Extract the (X, Y) coordinate from the center of the cell holding the provided text.  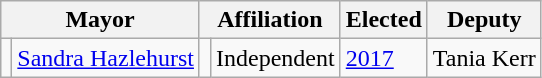
Elected (384, 20)
Sandra Hazlehurst (106, 58)
2017 (384, 58)
Tania Kerr (484, 58)
Affiliation (270, 20)
Deputy (484, 20)
Independent (276, 58)
Mayor (100, 20)
